Search for the cell housing the specified text and yield its (x, y) center coordinate. 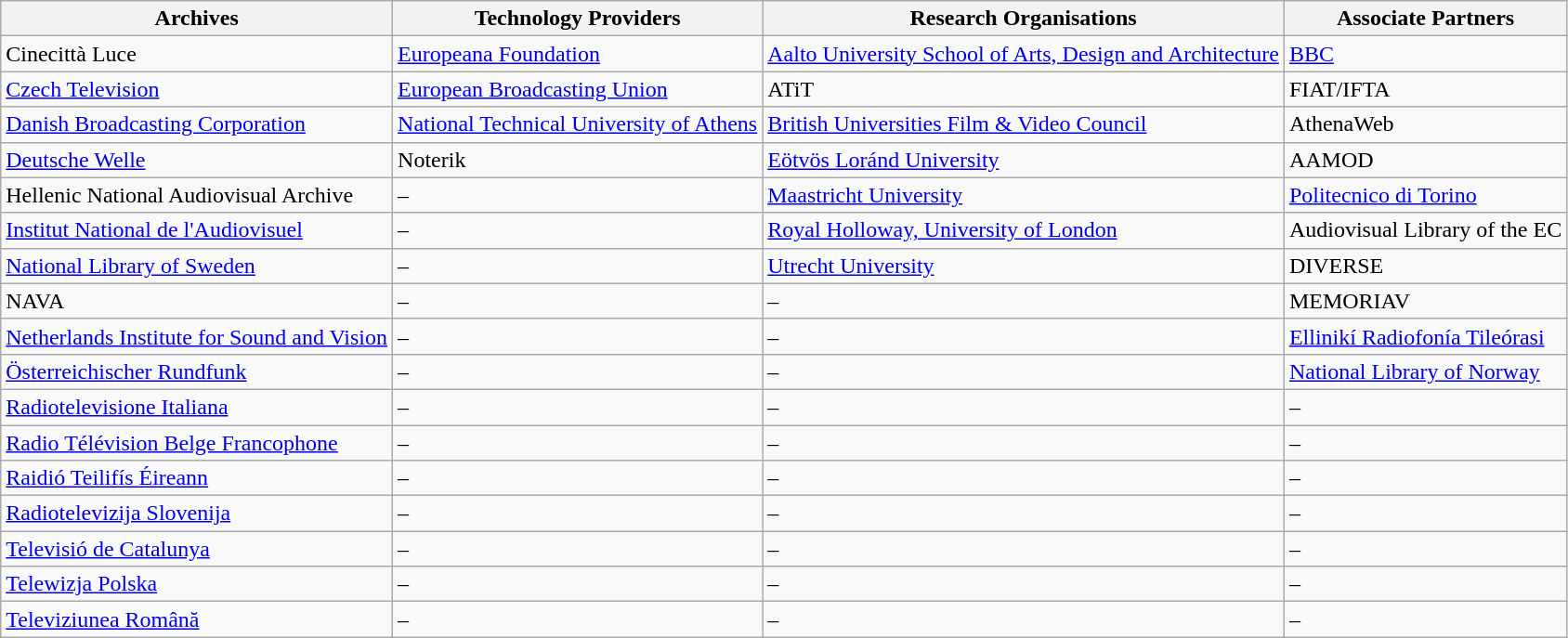
DIVERSE (1425, 266)
Czech Television (197, 89)
National Library of Norway (1425, 371)
Royal Holloway, University of London (1024, 230)
Institut National de l'Audiovisuel (197, 230)
Cinecittà Luce (197, 54)
Maastricht University (1024, 195)
Raidió Teilifís Éireann (197, 478)
Technology Providers (578, 19)
Televisió de Catalunya (197, 549)
National Library of Sweden (197, 266)
Associate Partners (1425, 19)
FIAT/IFTA (1425, 89)
Telewizja Polska (197, 584)
Radiotelevisione Italiana (197, 407)
Televiziunea Română (197, 619)
AthenaWeb (1425, 124)
Radiotelevizija Slovenija (197, 514)
Österreichischer Rundfunk (197, 371)
NAVA (197, 301)
AAMOD (1425, 160)
Research Organisations (1024, 19)
Noterik (578, 160)
BBC (1425, 54)
Eötvös Loránd University (1024, 160)
Hellenic National Audiovisual Archive (197, 195)
MEMORIAV (1425, 301)
ATiT (1024, 89)
European Broadcasting Union (578, 89)
Ellinikí Radiofonía Tileórasi (1425, 336)
British Universities Film & Video Council (1024, 124)
Audiovisual Library of the EC (1425, 230)
Archives (197, 19)
Politecnico di Torino (1425, 195)
Danish Broadcasting Corporation (197, 124)
Netherlands Institute for Sound and Vision (197, 336)
Europeana Foundation (578, 54)
Utrecht University (1024, 266)
National Technical University of Athens (578, 124)
Radio Télévision Belge Francophone (197, 443)
Deutsche Welle (197, 160)
Aalto University School of Arts, Design and Architecture (1024, 54)
